From the cell containing the given text, extract its center point as [x, y] coordinate. 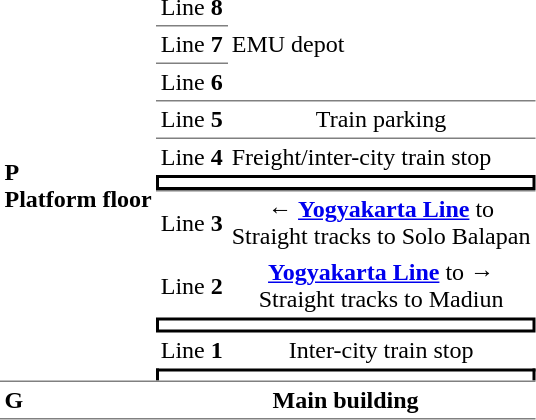
Yogyakarta Line to →Straight tracks to Madiun [381, 286]
Line 7 [192, 44]
Line 2 [192, 286]
Line 1 [192, 350]
G [78, 400]
← Yogyakarta Line to Straight tracks to Solo Balapan [381, 222]
Line 4 [192, 157]
Line 5 [192, 119]
Inter-city train stop [381, 350]
Line 3 [192, 222]
Main building [346, 400]
Train parking [381, 119]
Freight/inter-city train stop [381, 157]
Line 6 [192, 81]
